Find where the given text appears and provide that cell's center as [X, Y] coordinate. 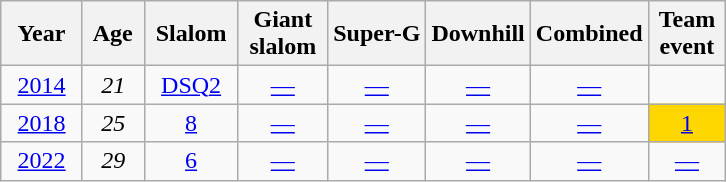
Team event [687, 34]
29 [113, 161]
25 [113, 123]
Downhill [478, 34]
1 [687, 123]
2022 [42, 161]
Combined [589, 34]
2014 [42, 85]
Year [42, 34]
Age [113, 34]
2018 [42, 123]
Super-G [377, 34]
21 [113, 85]
6 [191, 161]
Slalom [191, 34]
DSQ2 [191, 85]
8 [191, 123]
Giant slalom [283, 34]
